Determine the (X, Y) coordinate at the center of the cell enclosing the given text.  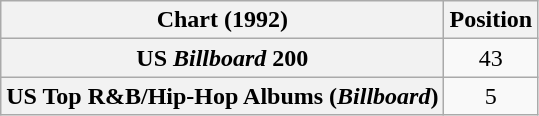
US Top R&B/Hip-Hop Albums (Billboard) (222, 96)
43 (491, 58)
5 (491, 96)
Chart (1992) (222, 20)
Position (491, 20)
US Billboard 200 (222, 58)
